Output the (x, y) coordinate of the center of the cell containing the given text.  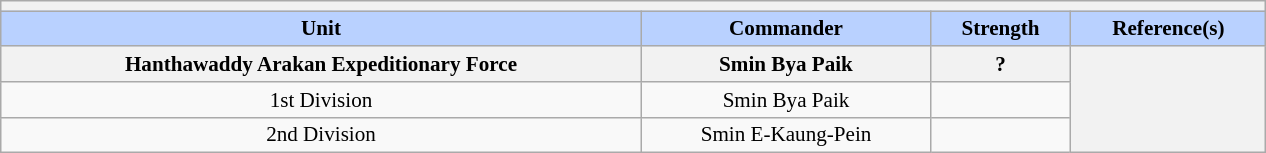
? (1000, 64)
1st Division (321, 100)
Strength (1000, 28)
Commander (786, 28)
2nd Division (321, 134)
Hanthawaddy Arakan Expeditionary Force (321, 64)
Reference(s) (1168, 28)
Smin E-Kaung-Pein (786, 134)
Unit (321, 28)
